Scan for the cell matching the given text and deliver its [x, y] coordinate at center. 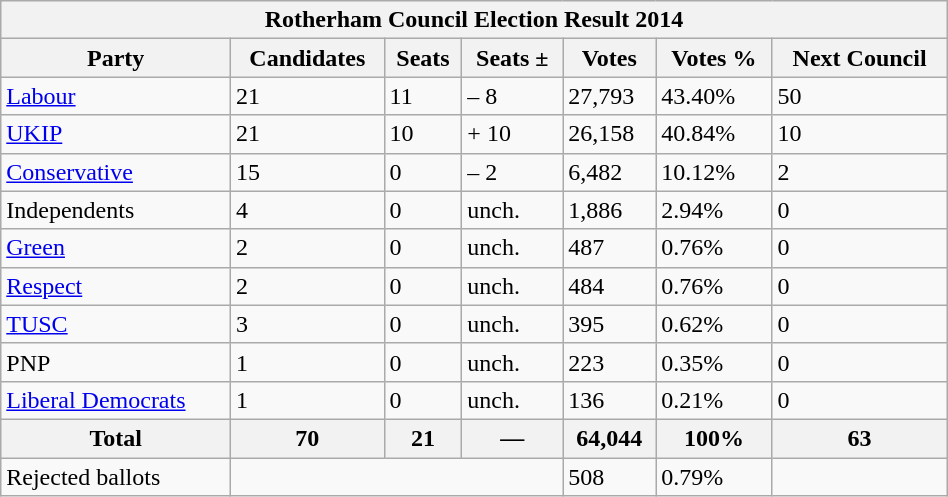
Next Council [860, 58]
1,886 [610, 210]
0.62% [714, 324]
— [512, 438]
Labour [116, 96]
4 [308, 210]
Candidates [308, 58]
15 [308, 172]
UKIP [116, 134]
508 [610, 477]
484 [610, 286]
Rejected ballots [116, 477]
Conservative [116, 172]
Seats [423, 58]
223 [610, 362]
0.35% [714, 362]
Green [116, 248]
100% [714, 438]
Rotherham Council Election Result 2014 [474, 20]
– 8 [512, 96]
– 2 [512, 172]
0.79% [714, 477]
50 [860, 96]
2.94% [714, 210]
Seats ± [512, 58]
0.21% [714, 400]
487 [610, 248]
PNP [116, 362]
3 [308, 324]
Respect [116, 286]
11 [423, 96]
63 [860, 438]
Votes % [714, 58]
Party [116, 58]
70 [308, 438]
10.12% [714, 172]
43.40% [714, 96]
136 [610, 400]
27,793 [610, 96]
Liberal Democrats [116, 400]
Total [116, 438]
+ 10 [512, 134]
26,158 [610, 134]
64,044 [610, 438]
395 [610, 324]
6,482 [610, 172]
40.84% [714, 134]
Votes [610, 58]
TUSC [116, 324]
Independents [116, 210]
